Pinpoint the cell where the given text exists, returning its [x, y] midpoint coordinate. 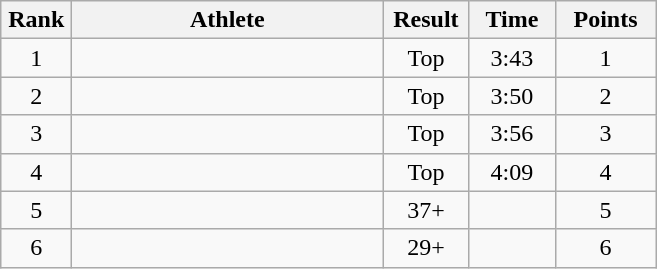
Time [512, 20]
3:50 [512, 96]
4:09 [512, 172]
Athlete [228, 20]
Rank [36, 20]
29+ [426, 248]
3:56 [512, 134]
3:43 [512, 58]
37+ [426, 210]
Points [606, 20]
Result [426, 20]
